Return (X, Y) of the center of cell containing provided text 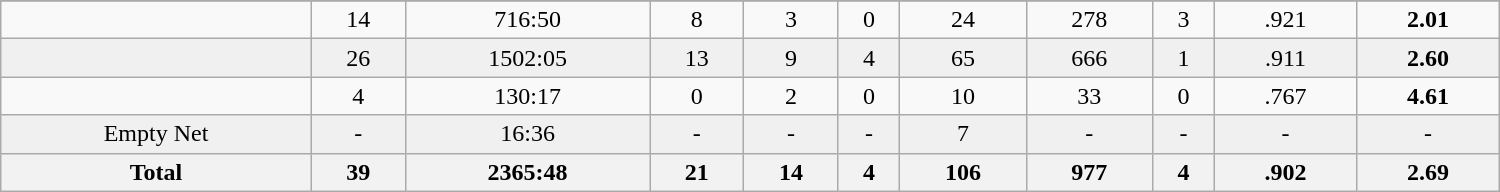
21 (697, 172)
16:36 (527, 134)
666 (1089, 58)
24 (963, 20)
2.01 (1428, 20)
26 (358, 58)
7 (963, 134)
Empty Net (156, 134)
1502:05 (527, 58)
.902 (1285, 172)
Total (156, 172)
.767 (1285, 96)
.911 (1285, 58)
716:50 (527, 20)
106 (963, 172)
278 (1089, 20)
2365:48 (527, 172)
2 (791, 96)
39 (358, 172)
130:17 (527, 96)
8 (697, 20)
33 (1089, 96)
13 (697, 58)
.921 (1285, 20)
9 (791, 58)
10 (963, 96)
65 (963, 58)
977 (1089, 172)
1 (1183, 58)
2.60 (1428, 58)
2.69 (1428, 172)
4.61 (1428, 96)
